Extract the (X, Y) coordinate from the center of the cell holding the provided text.  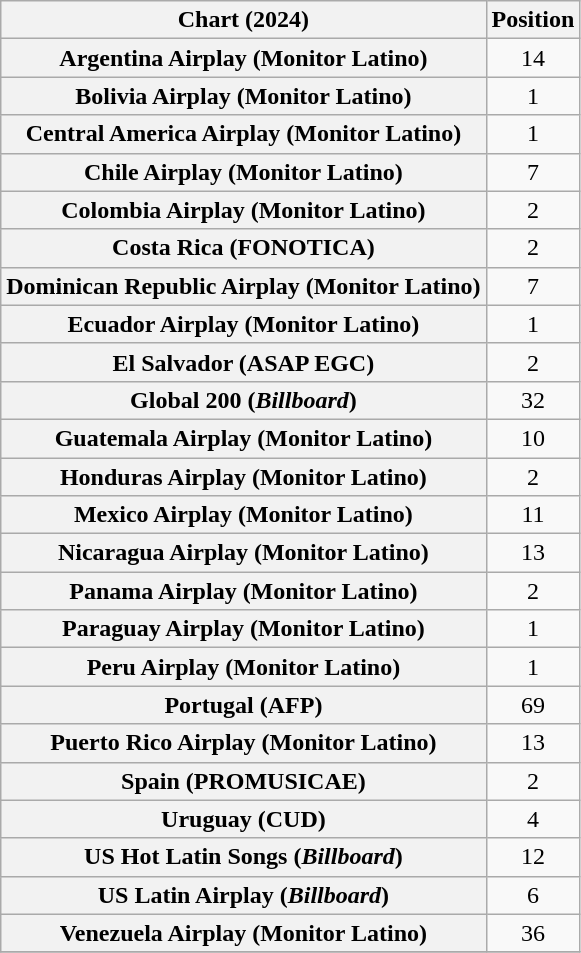
Nicaragua Airplay (Monitor Latino) (244, 553)
Argentina Airplay (Monitor Latino) (244, 58)
Bolivia Airplay (Monitor Latino) (244, 96)
El Salvador (ASAP EGC) (244, 362)
Colombia Airplay (Monitor Latino) (244, 210)
36 (533, 933)
Panama Airplay (Monitor Latino) (244, 591)
Chile Airplay (Monitor Latino) (244, 172)
Honduras Airplay (Monitor Latino) (244, 477)
6 (533, 895)
Venezuela Airplay (Monitor Latino) (244, 933)
Position (533, 20)
Paraguay Airplay (Monitor Latino) (244, 629)
69 (533, 705)
US Hot Latin Songs (Billboard) (244, 857)
Global 200 (Billboard) (244, 400)
Ecuador Airplay (Monitor Latino) (244, 324)
12 (533, 857)
Portugal (AFP) (244, 705)
Guatemala Airplay (Monitor Latino) (244, 438)
Central America Airplay (Monitor Latino) (244, 134)
11 (533, 515)
Chart (2024) (244, 20)
Uruguay (CUD) (244, 819)
Peru Airplay (Monitor Latino) (244, 667)
Mexico Airplay (Monitor Latino) (244, 515)
Dominican Republic Airplay (Monitor Latino) (244, 286)
14 (533, 58)
US Latin Airplay (Billboard) (244, 895)
Puerto Rico Airplay (Monitor Latino) (244, 743)
10 (533, 438)
32 (533, 400)
Spain (PROMUSICAE) (244, 781)
4 (533, 819)
Costa Rica (FONOTICA) (244, 248)
